Search for the cell housing the specified text and yield its (X, Y) center coordinate. 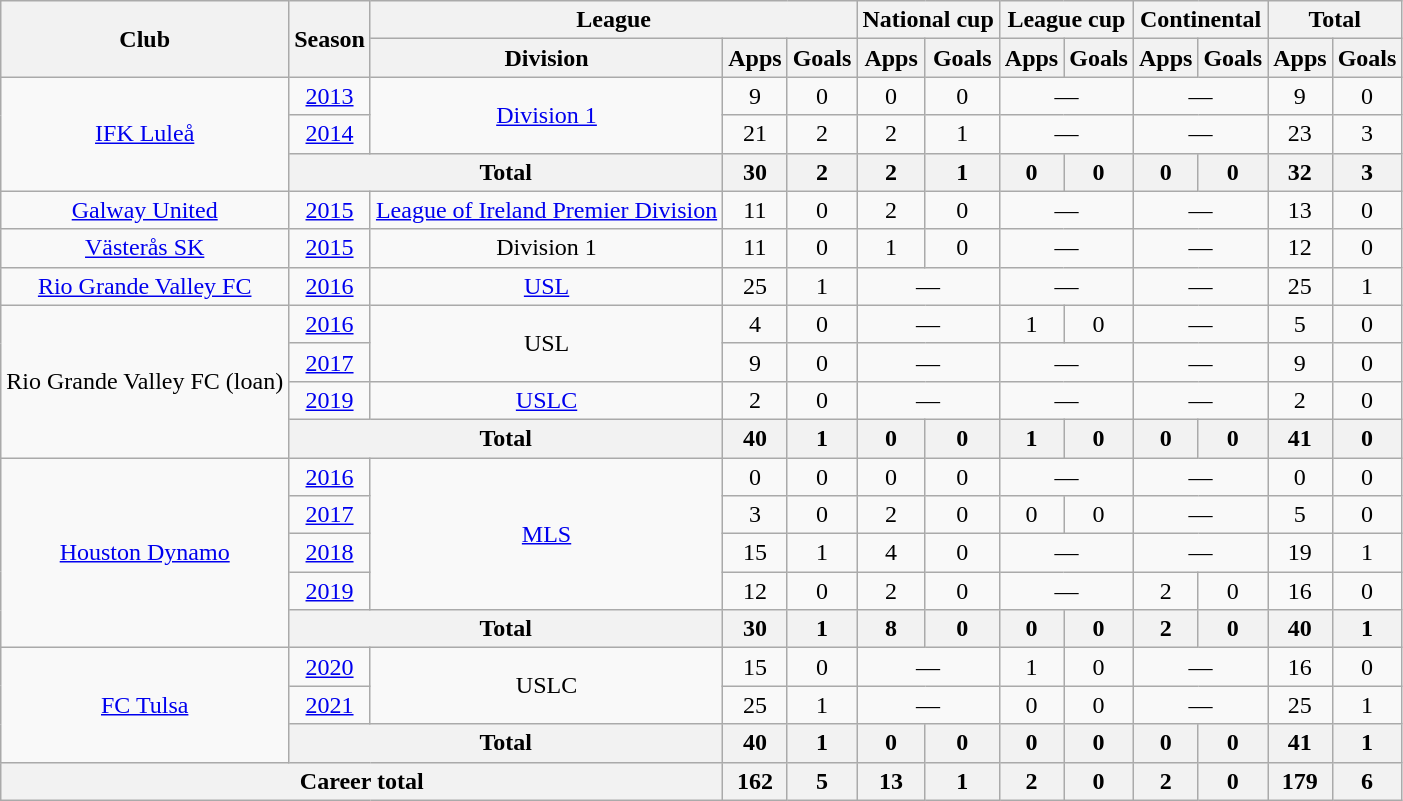
2014 (330, 134)
2013 (330, 96)
Season (330, 39)
Division (546, 58)
Rio Grande Valley FC (loan) (145, 381)
Västerås SK (145, 248)
8 (891, 629)
2018 (330, 553)
6 (1367, 781)
Continental (1200, 20)
FC Tulsa (145, 705)
National cup (928, 20)
MLS (546, 534)
19 (1300, 553)
162 (755, 781)
179 (1300, 781)
IFK Luleå (145, 134)
Houston Dynamo (145, 553)
2021 (330, 705)
League (613, 20)
23 (1300, 134)
Career total (362, 781)
Rio Grande Valley FC (145, 286)
Club (145, 39)
Galway United (145, 210)
League cup (1066, 20)
21 (755, 134)
2020 (330, 667)
32 (1300, 172)
League of Ireland Premier Division (546, 210)
